Find where the given text appears and provide that cell's center as (X, Y) coordinate. 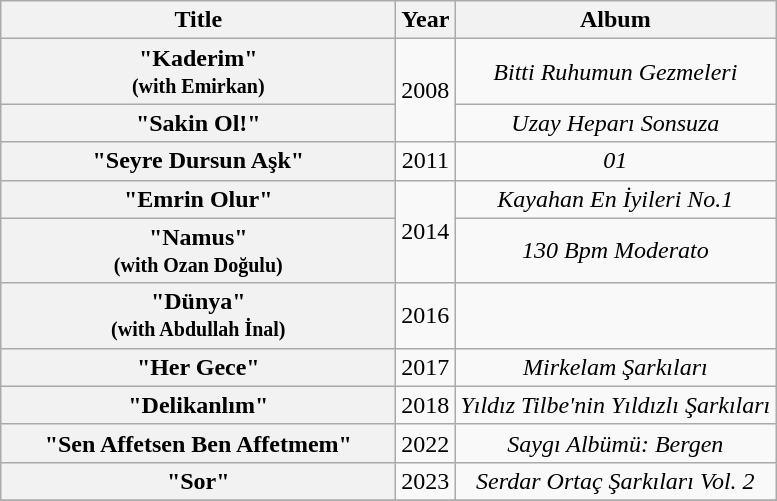
"Sakin Ol!" (198, 123)
2023 (426, 481)
2008 (426, 90)
"Delikanlım" (198, 405)
130 Bpm Moderato (616, 250)
Album (616, 20)
2016 (426, 316)
2011 (426, 161)
"Kaderim"(with Emirkan) (198, 72)
"Sen Affetsen Ben Affetmem" (198, 443)
"Sor" (198, 481)
Bitti Ruhumun Gezmeleri (616, 72)
2022 (426, 443)
2014 (426, 232)
Kayahan En İyileri No.1 (616, 199)
2018 (426, 405)
Title (198, 20)
"Seyre Dursun Aşk" (198, 161)
Mirkelam Şarkıları (616, 367)
Year (426, 20)
Saygı Albümü: Bergen (616, 443)
01 (616, 161)
"Namus"(with Ozan Doğulu) (198, 250)
"Emrin Olur" (198, 199)
Yıldız Tilbe'nin Yıldızlı Şarkıları (616, 405)
Uzay Heparı Sonsuza (616, 123)
2017 (426, 367)
Serdar Ortaç Şarkıları Vol. 2 (616, 481)
"Her Gece" (198, 367)
"Dünya"(with Abdullah İnal) (198, 316)
